Return (x, y) of the center of cell containing provided text 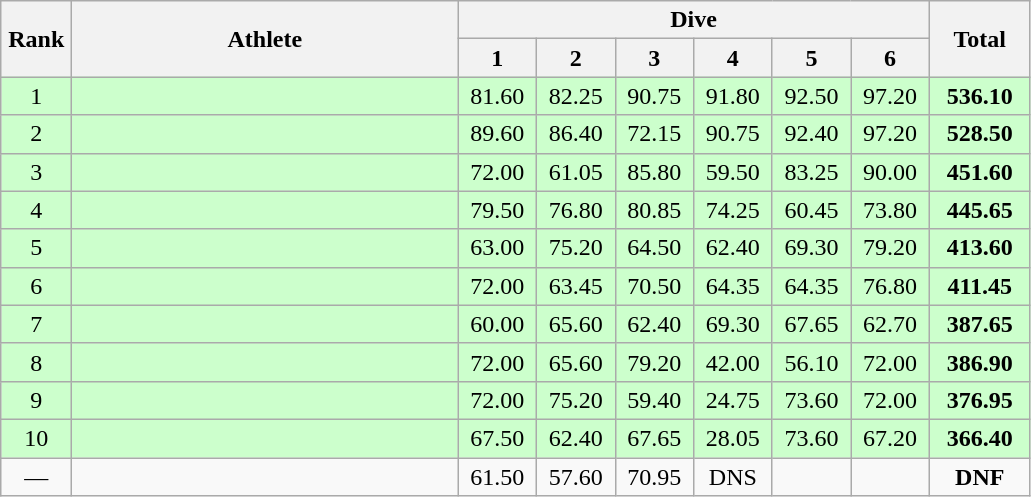
10 (36, 438)
83.25 (812, 172)
67.20 (890, 438)
536.10 (980, 96)
Rank (36, 39)
72.15 (654, 134)
445.65 (980, 210)
64.50 (654, 248)
74.25 (734, 210)
86.40 (576, 134)
386.90 (980, 362)
411.45 (980, 286)
62.70 (890, 324)
70.50 (654, 286)
366.40 (980, 438)
81.60 (498, 96)
28.05 (734, 438)
42.00 (734, 362)
85.80 (654, 172)
Total (980, 39)
DNF (980, 477)
413.60 (980, 248)
24.75 (734, 400)
67.50 (498, 438)
DNS (734, 477)
70.95 (654, 477)
528.50 (980, 134)
92.50 (812, 96)
56.10 (812, 362)
376.95 (980, 400)
90.00 (890, 172)
61.05 (576, 172)
91.80 (734, 96)
79.50 (498, 210)
80.85 (654, 210)
63.00 (498, 248)
57.60 (576, 477)
8 (36, 362)
9 (36, 400)
7 (36, 324)
Dive (694, 20)
60.00 (498, 324)
63.45 (576, 286)
59.50 (734, 172)
61.50 (498, 477)
73.80 (890, 210)
387.65 (980, 324)
92.40 (812, 134)
59.40 (654, 400)
Athlete (265, 39)
— (36, 477)
82.25 (576, 96)
89.60 (498, 134)
60.45 (812, 210)
451.60 (980, 172)
